Search for the cell housing the specified text and yield its [X, Y] center coordinate. 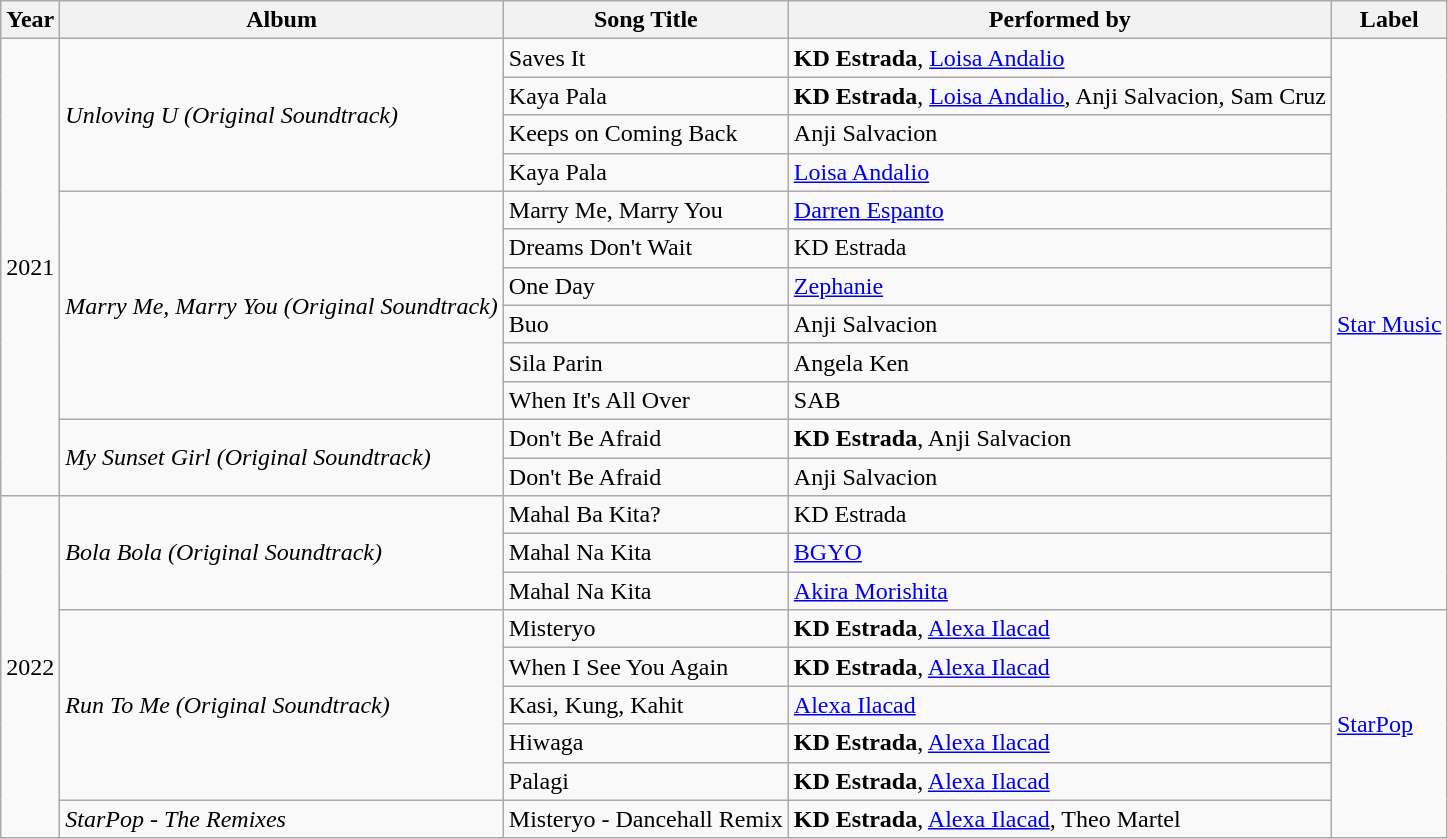
2021 [30, 268]
Palagi [646, 781]
Run To Me (Original Soundtrack) [282, 705]
Hiwaga [646, 743]
Marry Me, Marry You [646, 210]
Loisa Andalio [1060, 172]
Album [282, 20]
Misteryo - Dancehall Remix [646, 819]
KD Estrada, Alexa Ilacad, Theo Martel [1060, 819]
Buo [646, 324]
Akira Morishita [1060, 591]
One Day [646, 286]
Dreams Don't Wait [646, 248]
StarPop [1389, 724]
Marry Me, Marry You (Original Soundtrack) [282, 305]
Keeps on Coming Back [646, 134]
Zephanie [1060, 286]
Performed by [1060, 20]
Darren Espanto [1060, 210]
Sila Parin [646, 362]
My Sunset Girl (Original Soundtrack) [282, 457]
SAB [1060, 400]
Misteryo [646, 629]
StarPop - The Remixes [282, 819]
Angela Ken [1060, 362]
KD Estrada, Anji Salvacion [1060, 438]
BGYO [1060, 553]
Year [30, 20]
Kasi, Kung, Kahit [646, 705]
Song Title [646, 20]
KD Estrada, Loisa Andalio [1060, 58]
Star Music [1389, 324]
Unloving U (Original Soundtrack) [282, 115]
Mahal Ba Kita? [646, 515]
Alexa Ilacad [1060, 705]
KD Estrada, Loisa Andalio, Anji Salvacion, Sam Cruz [1060, 96]
When It's All Over [646, 400]
2022 [30, 668]
When I See You Again [646, 667]
Label [1389, 20]
Bola Bola (Original Soundtrack) [282, 553]
Saves It [646, 58]
